Return the (x, y) coordinate for the center point of the cell that contains the specified text.  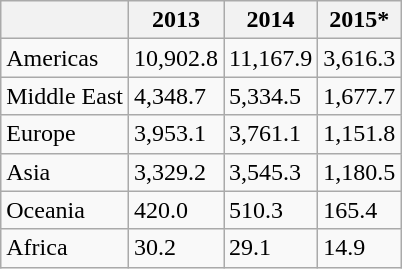
420.0 (176, 210)
Europe (65, 134)
1,677.7 (360, 96)
3,329.2 (176, 172)
3,616.3 (360, 58)
29.1 (271, 248)
Africa (65, 248)
Americas (65, 58)
3,953.1 (176, 134)
10,902.8 (176, 58)
2014 (271, 20)
2015* (360, 20)
5,334.5 (271, 96)
Middle East (65, 96)
14.9 (360, 248)
165.4 (360, 210)
3,761.1 (271, 134)
510.3 (271, 210)
4,348.7 (176, 96)
2013 (176, 20)
1,180.5 (360, 172)
1,151.8 (360, 134)
30.2 (176, 248)
11,167.9 (271, 58)
3,545.3 (271, 172)
Asia (65, 172)
Oceania (65, 210)
